Detect which cell encompasses the target text, then output its [X, Y] center coordinate. 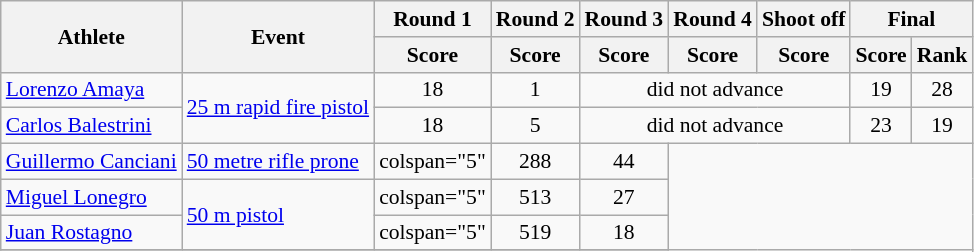
28 [942, 90]
Shoot off [804, 19]
50 m pistol [278, 214]
Round 2 [536, 19]
Rank [942, 55]
Round 4 [712, 19]
50 metre rifle prone [278, 162]
Event [278, 36]
Juan Rostagno [92, 233]
Round 3 [624, 19]
Lorenzo Amaya [92, 90]
Guillermo Canciani [92, 162]
288 [536, 162]
519 [536, 233]
5 [536, 126]
Miguel Lonegro [92, 197]
Carlos Balestrini [92, 126]
Athlete [92, 36]
513 [536, 197]
1 [536, 90]
27 [624, 197]
23 [880, 126]
Final [911, 19]
44 [624, 162]
25 m rapid fire pistol [278, 108]
Round 1 [432, 19]
